Scan for the cell matching the given text and deliver its (x, y) coordinate at center. 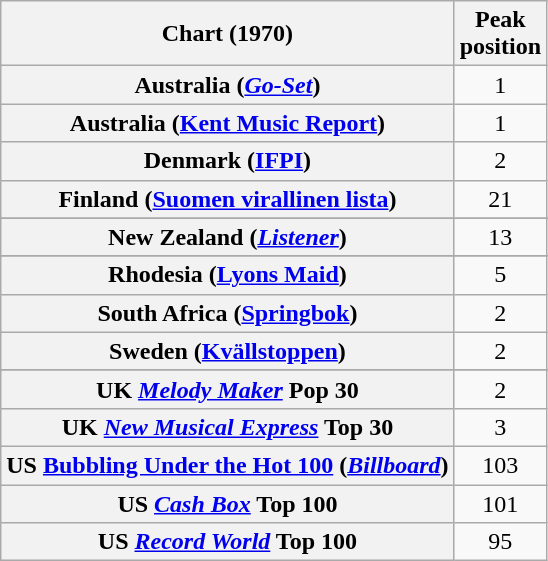
Finland (Suomen virallinen lista) (228, 199)
UK Melody Maker Pop 30 (228, 389)
US Record World Top 100 (228, 542)
US Bubbling Under the Hot 100 (Billboard) (228, 465)
21 (500, 199)
Sweden (Kvällstoppen) (228, 351)
Denmark (IFPI) (228, 161)
South Africa (Springbok) (228, 313)
Chart (1970) (228, 34)
5 (500, 275)
UK New Musical Express Top 30 (228, 427)
103 (500, 465)
Rhodesia (Lyons Maid) (228, 275)
101 (500, 503)
95 (500, 542)
Australia (Kent Music Report) (228, 123)
US Cash Box Top 100 (228, 503)
New Zealand (Listener) (228, 237)
Australia (Go-Set) (228, 85)
13 (500, 237)
3 (500, 427)
Peakposition (500, 34)
